Provide the (X, Y) coordinate of the cell's center where the given text is located.  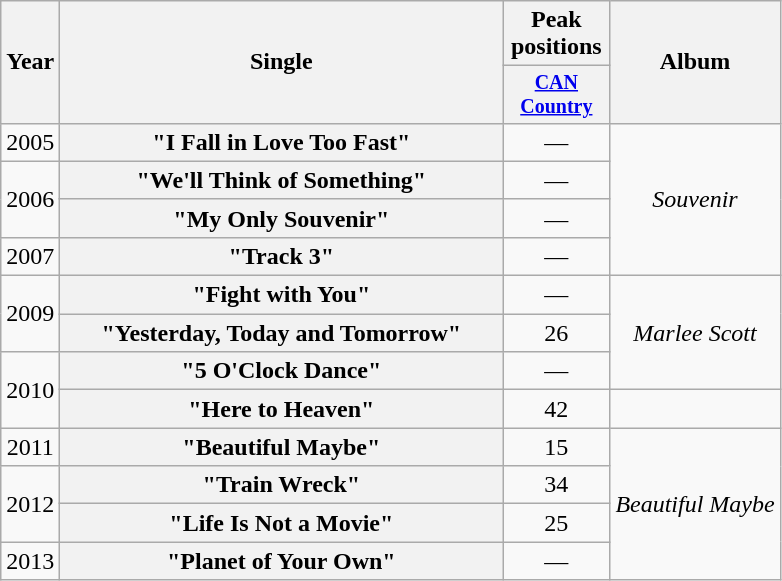
Marlee Scott (695, 333)
2010 (30, 390)
Single (282, 62)
"Track 3" (282, 256)
2009 (30, 314)
2007 (30, 256)
Album (695, 62)
25 (556, 523)
Souvenir (695, 199)
"Yesterday, Today and Tomorrow" (282, 333)
2005 (30, 142)
"Beautiful Maybe" (282, 447)
2013 (30, 561)
"Planet of Your Own" (282, 561)
"5 O'Clock Dance" (282, 371)
"Train Wreck" (282, 485)
34 (556, 485)
"I Fall in Love Too Fast" (282, 142)
"Fight with You" (282, 295)
"Life Is Not a Movie" (282, 523)
"We'll Think of Something" (282, 180)
2012 (30, 504)
42 (556, 409)
26 (556, 333)
2011 (30, 447)
15 (556, 447)
Beautiful Maybe (695, 504)
2006 (30, 199)
Year (30, 62)
CAN Country (556, 94)
"Here to Heaven" (282, 409)
Peak positions (556, 34)
"My Only Souvenir" (282, 218)
